Return the [X, Y] coordinate for the center point of the cell that contains the specified text.  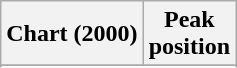
Chart (2000) [72, 34]
Peakposition [189, 34]
